Determine the (X, Y) coordinate at the center of the cell enclosing the given text.  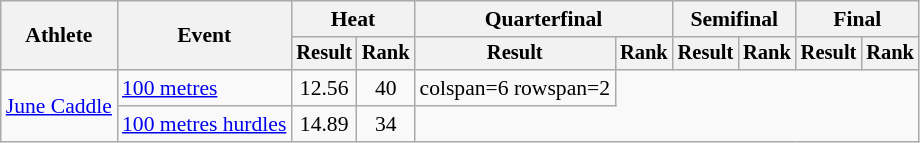
100 metres (204, 88)
Quarterfinal (544, 19)
100 metres hurdles (204, 124)
Heat (352, 19)
Final (858, 19)
12.56 (324, 88)
14.89 (324, 124)
June Caddle (59, 106)
Semifinal (734, 19)
Event (204, 36)
colspan=6 rowspan=2 (516, 88)
34 (386, 124)
40 (386, 88)
Athlete (59, 36)
